Return [x, y] of the center of cell containing provided text 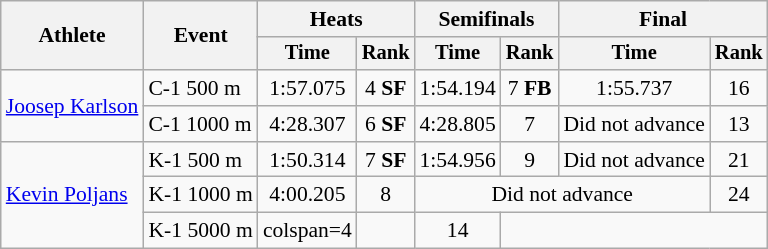
1:54.194 [457, 88]
8 [386, 195]
21 [739, 160]
1:50.314 [308, 160]
4:28.307 [308, 124]
1:57.075 [308, 88]
C-1 1000 m [200, 124]
C-1 500 m [200, 88]
4:28.805 [457, 124]
4 SF [386, 88]
9 [530, 160]
7 FB [530, 88]
Athlete [72, 36]
7 SF [386, 160]
K-1 1000 m [200, 195]
14 [457, 231]
6 SF [386, 124]
Heats [336, 19]
16 [739, 88]
4:00.205 [308, 195]
7 [530, 124]
24 [739, 195]
colspan=4 [308, 231]
K-1 5000 m [200, 231]
Kevin Poljans [72, 196]
13 [739, 124]
Semifinals [486, 19]
1:55.737 [634, 88]
Event [200, 36]
1:54.956 [457, 160]
Joosep Karlson [72, 106]
K-1 500 m [200, 160]
Final [662, 19]
